From the cell containing the given text, extract its center point as (X, Y) coordinate. 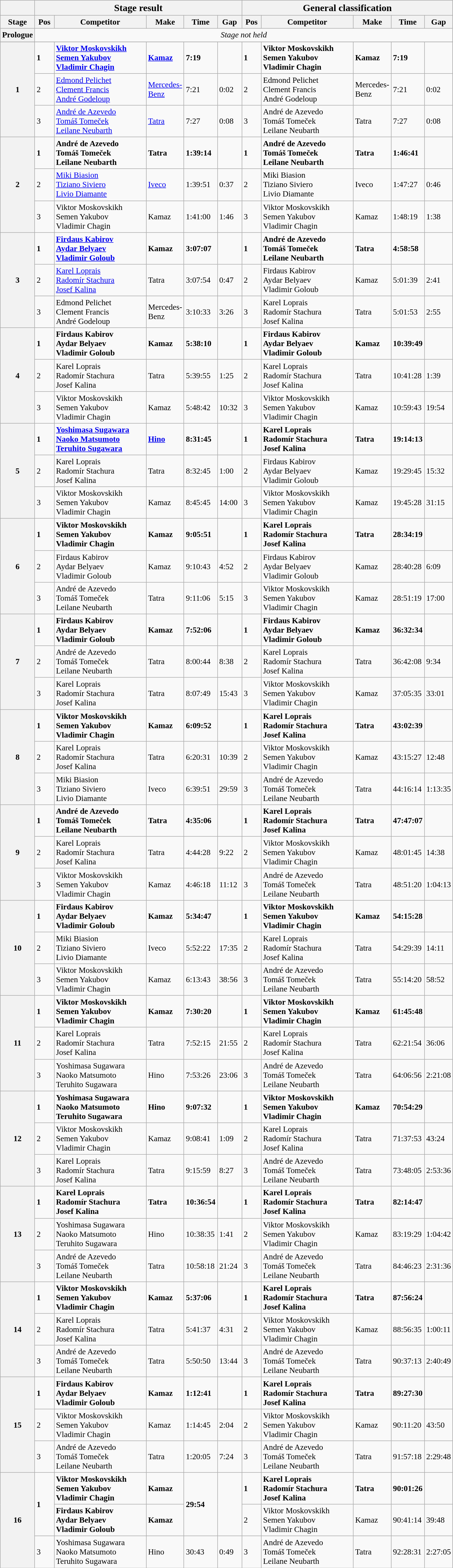
4:52 (229, 566)
28:40:28 (408, 566)
7 (18, 662)
38:56 (229, 979)
47:47:07 (408, 820)
1:04:13 (438, 884)
4:35:06 (201, 820)
1:39:14 (201, 153)
1:20:05 (201, 1456)
2:04 (229, 1425)
13 (18, 1234)
90:01:26 (408, 1488)
9:34 (438, 661)
10:39 (229, 757)
1:00:11 (438, 1329)
90:41:14 (408, 1520)
6:39:51 (201, 789)
36:32:34 (408, 630)
7:52:06 (201, 630)
5:01:53 (408, 312)
5:34:47 (201, 916)
1:25 (229, 375)
1:04:42 (438, 1234)
11:12 (229, 884)
Stage result (138, 8)
55:14:20 (408, 979)
1:38 (438, 217)
Stage not held (244, 35)
5:39:55 (201, 375)
29:59 (229, 789)
14:38 (438, 852)
61:45:48 (408, 1011)
37:05:35 (408, 693)
1:12:41 (201, 1393)
9:07:32 (201, 1107)
54:29:39 (408, 948)
2:41 (438, 280)
84:46:23 (408, 1266)
4:44:28 (201, 852)
73:48:05 (408, 1170)
90:37:13 (408, 1361)
8:32:45 (201, 471)
12 (18, 1138)
10:38:35 (201, 1234)
21:24 (229, 1266)
9:22 (229, 852)
9:11:06 (201, 598)
2:31:36 (438, 1266)
1:14:45 (201, 1425)
1:00 (229, 471)
19:45:28 (408, 503)
1:48:19 (408, 217)
1:09 (229, 1138)
19:29:45 (408, 471)
9:10:43 (201, 566)
30:43 (201, 1552)
23:06 (229, 1075)
33:01 (438, 693)
7:53:26 (201, 1075)
5:50:50 (201, 1361)
10:36:54 (201, 1202)
5:38:10 (201, 344)
9 (18, 852)
19:54 (438, 407)
2:53:36 (438, 1170)
54:15:28 (408, 916)
2:29:48 (438, 1456)
9:08:41 (201, 1138)
13:44 (229, 1361)
17:35 (229, 948)
5:52:22 (201, 948)
58:52 (438, 979)
4 (18, 376)
14 (18, 1329)
39:48 (438, 1520)
5 (18, 470)
14:00 (229, 503)
36:42:08 (408, 661)
62:21:54 (408, 1043)
5:37:06 (201, 1297)
44:16:14 (408, 789)
7:30:20 (201, 1011)
Stage (18, 22)
11 (18, 1043)
82:14:47 (408, 1202)
91:57:18 (408, 1456)
1:47:27 (408, 185)
2:27:05 (438, 1552)
0:46 (438, 185)
64:06:56 (408, 1075)
12:48 (438, 757)
7:52:15 (201, 1043)
6 (18, 566)
General classification (347, 8)
1:13:35 (438, 789)
0:49 (229, 1552)
70:54:29 (408, 1107)
10:32 (229, 407)
9:15:59 (201, 1170)
3:07:54 (201, 280)
92:28:31 (408, 1552)
Prologue (18, 35)
15 (18, 1425)
1:46 (229, 217)
21:55 (229, 1043)
10:59:43 (408, 407)
2:55 (438, 312)
15:43 (229, 693)
43:15:27 (408, 757)
3:10:33 (201, 312)
43:24 (438, 1138)
89:27:30 (408, 1393)
6:13:43 (201, 979)
4:58:58 (408, 248)
8:00:44 (201, 661)
8:27 (229, 1170)
10:39:49 (408, 344)
28:34:19 (408, 534)
43:50 (438, 1425)
3:07:07 (201, 248)
87:56:24 (408, 1297)
17:00 (438, 598)
2:40:49 (438, 1361)
90:11:20 (408, 1425)
8:31:45 (201, 439)
10:41:28 (408, 375)
1:41 (229, 1234)
71:37:53 (408, 1138)
14:11 (438, 948)
1:46:41 (408, 153)
9:05:51 (201, 534)
0:47 (229, 280)
0:37 (229, 185)
5:48:42 (201, 407)
31:15 (438, 503)
29:54 (201, 1504)
48:51:20 (408, 884)
8:07:49 (201, 693)
8 (18, 757)
83:19:29 (408, 1234)
19:14:13 (408, 439)
8:45:45 (201, 503)
6:09:52 (201, 725)
1:39 (438, 375)
15:32 (438, 471)
36:06 (438, 1043)
10:58:18 (201, 1266)
5:41:37 (201, 1329)
88:56:35 (408, 1329)
3:26 (229, 312)
28:51:19 (408, 598)
5:01:39 (408, 280)
8:38 (229, 661)
2:21:08 (438, 1075)
6:09 (438, 566)
4:46:18 (201, 884)
4:31 (229, 1329)
43:02:39 (408, 725)
7:24 (229, 1456)
5:15 (229, 598)
6:20:31 (201, 757)
1:41:00 (201, 217)
10 (18, 948)
1:39:51 (201, 185)
16 (18, 1520)
48:01:45 (408, 852)
